Scan for the cell matching the given text and deliver its [X, Y] coordinate at center. 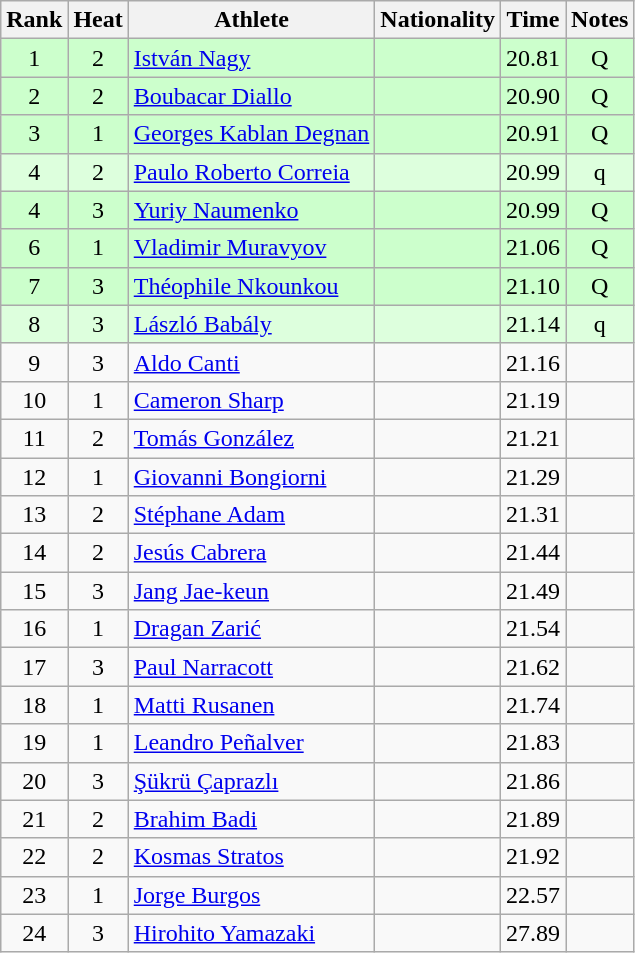
István Nagy [252, 58]
21.62 [534, 667]
21.49 [534, 591]
Hirohito Yamazaki [252, 933]
18 [34, 705]
Stéphane Adam [252, 515]
20.91 [534, 134]
20.90 [534, 96]
Jesús Cabrera [252, 553]
24 [34, 933]
21.86 [534, 781]
21.16 [534, 362]
22 [34, 857]
20.81 [534, 58]
14 [34, 553]
21.10 [534, 286]
Athlete [252, 20]
21.31 [534, 515]
Matti Rusanen [252, 705]
Time [534, 20]
Notes [600, 20]
15 [34, 591]
Tomás González [252, 438]
21.21 [534, 438]
Boubacar Diallo [252, 96]
11 [34, 438]
21.89 [534, 819]
21 [34, 819]
Dragan Zarić [252, 629]
27.89 [534, 933]
8 [34, 324]
16 [34, 629]
21.92 [534, 857]
Giovanni Bongiorni [252, 477]
Yuriy Naumenko [252, 210]
17 [34, 667]
21.06 [534, 248]
21.29 [534, 477]
Paulo Roberto Correia [252, 172]
Heat [98, 20]
21.19 [534, 400]
László Babály [252, 324]
22.57 [534, 895]
20 [34, 781]
21.74 [534, 705]
7 [34, 286]
Jorge Burgos [252, 895]
21.83 [534, 743]
Aldo Canti [252, 362]
19 [34, 743]
Leandro Peñalver [252, 743]
Kosmas Stratos [252, 857]
21.54 [534, 629]
10 [34, 400]
Şükrü Çaprazlı [252, 781]
21.14 [534, 324]
Nationality [438, 20]
Rank [34, 20]
Paul Narracott [252, 667]
Vladimir Muravyov [252, 248]
9 [34, 362]
Georges Kablan Degnan [252, 134]
13 [34, 515]
Jang Jae-keun [252, 591]
23 [34, 895]
Cameron Sharp [252, 400]
6 [34, 248]
Théophile Nkounkou [252, 286]
Brahim Badi [252, 819]
21.44 [534, 553]
12 [34, 477]
